Pinpoint the cell where the given text exists, returning its [x, y] midpoint coordinate. 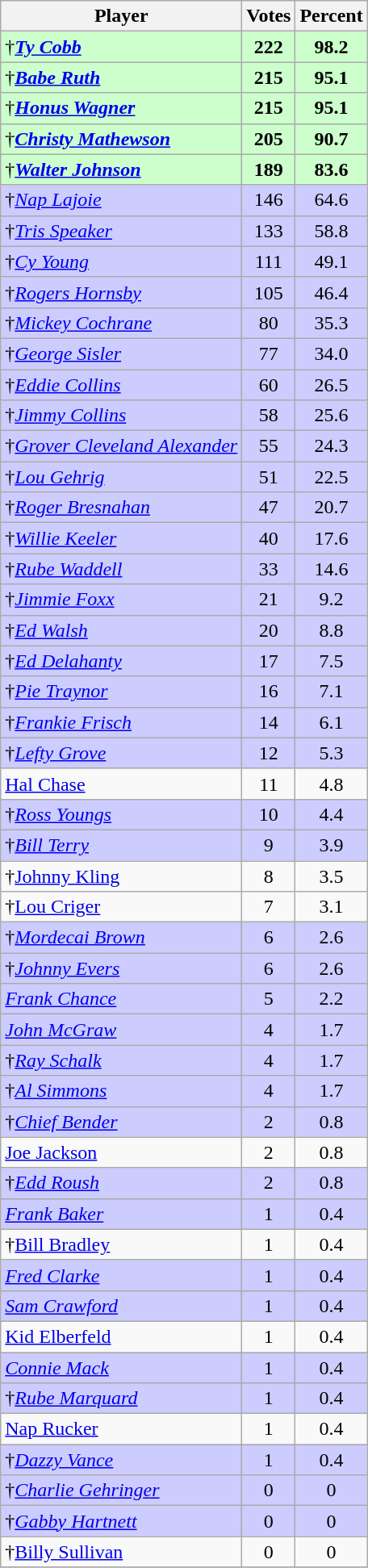
7.5 [331, 661]
16 [269, 692]
24.3 [331, 446]
2.2 [331, 999]
60 [269, 385]
Sam Crawford [121, 1306]
9.2 [331, 600]
Votes [269, 16]
†Frankie Frisch [121, 722]
17.6 [331, 538]
Hal Chase [121, 784]
†Ray Schalk [121, 1060]
†Grover Cleveland Alexander [121, 446]
†Honus Wagner [121, 108]
†Walter Johnson [121, 169]
†Jimmie Foxx [121, 600]
33 [269, 569]
9 [269, 845]
†Pie Traynor [121, 692]
†Dazzy Vance [121, 1460]
205 [269, 139]
†Rogers Hornsby [121, 292]
Nap Rucker [121, 1429]
5.3 [331, 753]
†Roger Bresnahan [121, 508]
†Cy Young [121, 261]
†Gabby Hartnett [121, 1521]
†Chief Bender [121, 1122]
7.1 [331, 692]
†Al Simmons [121, 1091]
98.2 [331, 47]
Frank Baker [121, 1214]
51 [269, 477]
†Johnny Kling [121, 876]
Player [121, 16]
†Willie Keeler [121, 538]
111 [269, 261]
11 [269, 784]
7 [269, 907]
25.6 [331, 416]
8.8 [331, 630]
77 [269, 353]
Frank Chance [121, 999]
80 [269, 323]
47 [269, 508]
Connie Mack [121, 1368]
†Ed Walsh [121, 630]
3.9 [331, 845]
†Billy Sullivan [121, 1552]
4.8 [331, 784]
Kid Elberfeld [121, 1336]
†Edd Roush [121, 1183]
†Johnny Evers [121, 968]
†Ed Delahanty [121, 661]
64.6 [331, 200]
†Lefty Grove [121, 753]
3.1 [331, 907]
†Bill Bradley [121, 1244]
34.0 [331, 353]
4.4 [331, 814]
†Lou Criger [121, 907]
10 [269, 814]
†Rube Marquard [121, 1399]
8 [269, 876]
189 [269, 169]
46.4 [331, 292]
†Eddie Collins [121, 385]
90.7 [331, 139]
17 [269, 661]
35.3 [331, 323]
†Ty Cobb [121, 47]
†Nap Lajoie [121, 200]
†Christy Mathewson [121, 139]
†George Sisler [121, 353]
†Rube Waddell [121, 569]
105 [269, 292]
222 [269, 47]
14 [269, 722]
†Jimmy Collins [121, 416]
†Bill Terry [121, 845]
20.7 [331, 508]
†Charlie Gehringer [121, 1491]
58 [269, 416]
26.5 [331, 385]
83.6 [331, 169]
146 [269, 200]
133 [269, 231]
12 [269, 753]
Percent [331, 16]
14.6 [331, 569]
40 [269, 538]
†Babe Ruth [121, 77]
†Tris Speaker [121, 231]
Joe Jackson [121, 1152]
49.1 [331, 261]
55 [269, 446]
†Lou Gehrig [121, 477]
20 [269, 630]
6.1 [331, 722]
†Ross Youngs [121, 814]
Fred Clarke [121, 1275]
22.5 [331, 477]
58.8 [331, 231]
†Mickey Cochrane [121, 323]
3.5 [331, 876]
John McGraw [121, 1030]
5 [269, 999]
†Mordecai Brown [121, 938]
21 [269, 600]
